Identify which cell holds the provided text, then report its [x, y] central coordinate. 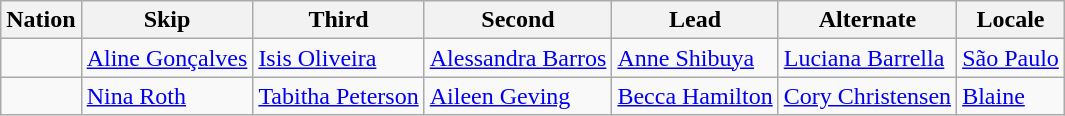
Becca Hamilton [695, 96]
Locale [1011, 20]
Anne Shibuya [695, 58]
Second [518, 20]
Cory Christensen [867, 96]
Skip [167, 20]
Third [338, 20]
São Paulo [1011, 58]
Nation [41, 20]
Luciana Barrella [867, 58]
Alessandra Barros [518, 58]
Lead [695, 20]
Isis Oliveira [338, 58]
Tabitha Peterson [338, 96]
Nina Roth [167, 96]
Aline Gonçalves [167, 58]
Blaine [1011, 96]
Alternate [867, 20]
Aileen Geving [518, 96]
